Return the [x, y] coordinate for the center point of the cell that contains the specified text.  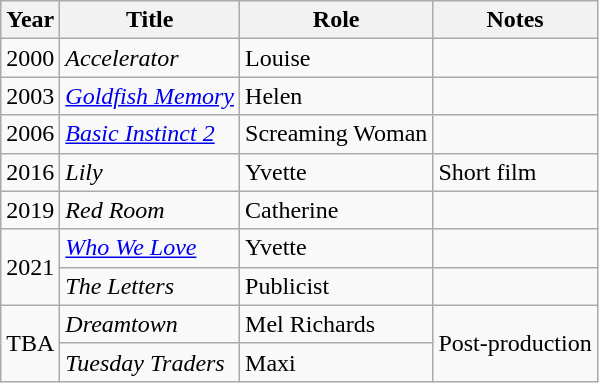
Goldfish Memory [150, 96]
Mel Richards [336, 324]
2006 [30, 134]
Maxi [336, 362]
Short film [515, 172]
TBA [30, 343]
Publicist [336, 286]
Helen [336, 96]
2021 [30, 267]
Tuesday Traders [150, 362]
The Letters [150, 286]
Year [30, 20]
Who We Love [150, 248]
Louise [336, 58]
Post-production [515, 343]
Red Room [150, 210]
Notes [515, 20]
Lily [150, 172]
Screaming Woman [336, 134]
2019 [30, 210]
Accelerator [150, 58]
2016 [30, 172]
Role [336, 20]
Dreamtown [150, 324]
2003 [30, 96]
Basic Instinct 2 [150, 134]
Catherine [336, 210]
2000 [30, 58]
Title [150, 20]
